Detect which cell encompasses the target text, then output its (X, Y) center coordinate. 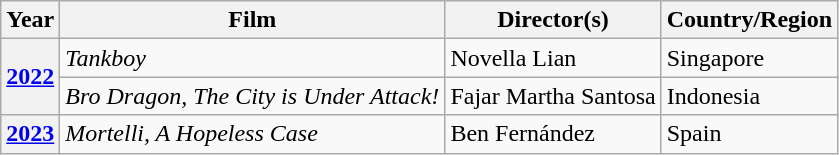
2023 (30, 134)
Bro Dragon, The City is Under Attack! (252, 96)
Country/Region (749, 20)
Director(s) (553, 20)
Singapore (749, 58)
Indonesia (749, 96)
Novella Lian (553, 58)
Mortelli, A Hopeless Case (252, 134)
Year (30, 20)
Fajar Martha Santosa (553, 96)
Film (252, 20)
Ben Fernández (553, 134)
Tankboy (252, 58)
2022 (30, 77)
Spain (749, 134)
